Determine the (X, Y) coordinate at the center of the cell enclosing the given text.  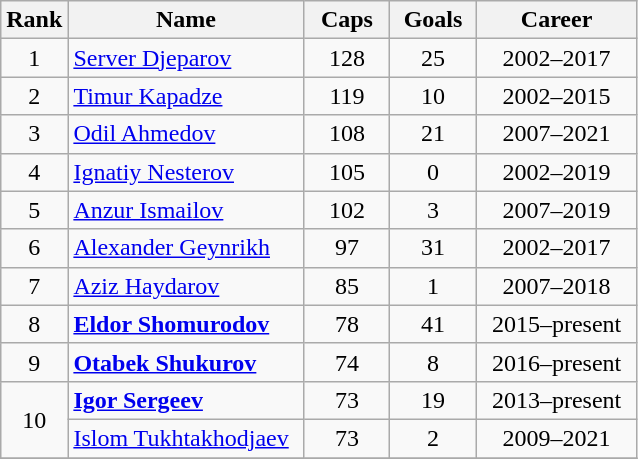
2007–2018 (556, 286)
2002–2015 (556, 96)
119 (347, 96)
Career (556, 20)
108 (347, 134)
128 (347, 58)
5 (34, 210)
85 (347, 286)
21 (433, 134)
2002–2019 (556, 172)
Odil Ahmedov (186, 134)
2007–2019 (556, 210)
Timur Kapadze (186, 96)
Ignatiy Nesterov (186, 172)
Anzur Ismailov (186, 210)
Goals (433, 20)
2013–present (556, 400)
102 (347, 210)
Name (186, 20)
74 (347, 362)
2009–2021 (556, 438)
25 (433, 58)
41 (433, 324)
Islom Tukhtakhodjaev (186, 438)
2015–present (556, 324)
Caps (347, 20)
9 (34, 362)
31 (433, 248)
2016–present (556, 362)
6 (34, 248)
Igor Sergeev (186, 400)
78 (347, 324)
19 (433, 400)
Aziz Haydarov (186, 286)
4 (34, 172)
Rank (34, 20)
Alexander Geynrikh (186, 248)
2007–2021 (556, 134)
Server Djeparov (186, 58)
Otabek Shukurov (186, 362)
97 (347, 248)
0 (433, 172)
105 (347, 172)
Eldor Shomurodov (186, 324)
7 (34, 286)
